Locate the cell with the specified text and output its [X, Y] center coordinate. 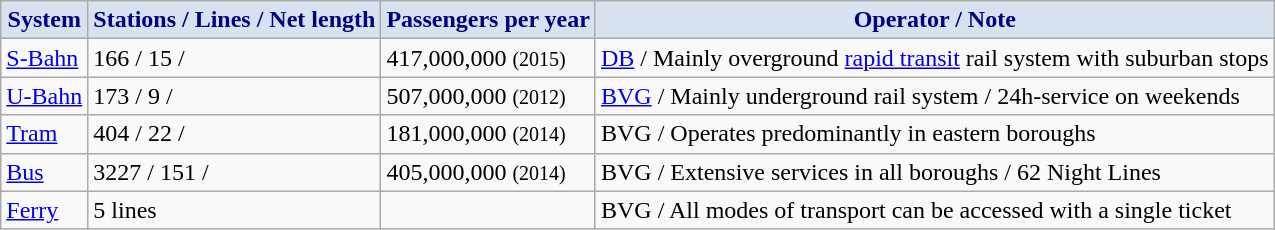
Operator / Note [934, 20]
DB / Mainly overground rapid transit rail system with suburban stops [934, 58]
Tram [44, 134]
5 lines [234, 210]
417,000,000 (2015) [488, 58]
405,000,000 (2014) [488, 172]
System [44, 20]
Ferry [44, 210]
BVG / Mainly underground rail system / 24h-service on weekends [934, 96]
404 / 22 / [234, 134]
166 / 15 / [234, 58]
U-Bahn [44, 96]
BVG / Operates predominantly in eastern boroughs [934, 134]
BVG / Extensive services in all boroughs / 62 Night Lines [934, 172]
173 / 9 / [234, 96]
3227 / 151 / [234, 172]
Stations / Lines / Net length [234, 20]
Passengers per year [488, 20]
181,000,000 (2014) [488, 134]
S-Bahn [44, 58]
BVG / All modes of transport can be accessed with a single ticket [934, 210]
507,000,000 (2012) [488, 96]
Bus [44, 172]
